Return the [X, Y] coordinate for the center point of the cell that contains the specified text.  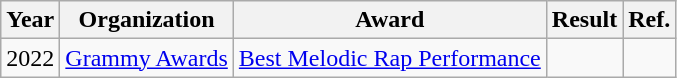
Best Melodic Rap Performance [390, 58]
Organization [147, 20]
Ref. [650, 20]
Grammy Awards [147, 58]
Result [584, 20]
2022 [30, 58]
Year [30, 20]
Award [390, 20]
